For the text-containing cell, return its midpoint in [x, y] coordinate format. 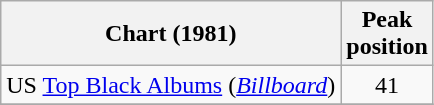
Chart (1981) [171, 34]
Peakposition [387, 34]
41 [387, 85]
US Top Black Albums (Billboard) [171, 85]
